Find where the given text appears and provide that cell's center as [X, Y] coordinate. 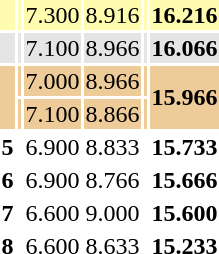
8.766 [112, 180]
16.066 [184, 48]
9.000 [112, 213]
8.916 [112, 15]
15.966 [184, 98]
7.300 [52, 15]
8.833 [112, 147]
16.216 [184, 15]
15.600 [184, 213]
15.666 [184, 180]
7.000 [52, 81]
5 [8, 147]
7 [8, 213]
8.866 [112, 114]
6 [8, 180]
15.733 [184, 147]
6.600 [52, 213]
